Pinpoint the cell where the given text exists, returning its [x, y] midpoint coordinate. 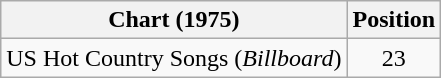
23 [394, 58]
Chart (1975) [174, 20]
Position [394, 20]
US Hot Country Songs (Billboard) [174, 58]
